Extract the [X, Y] coordinate from the center of the cell holding the provided text.  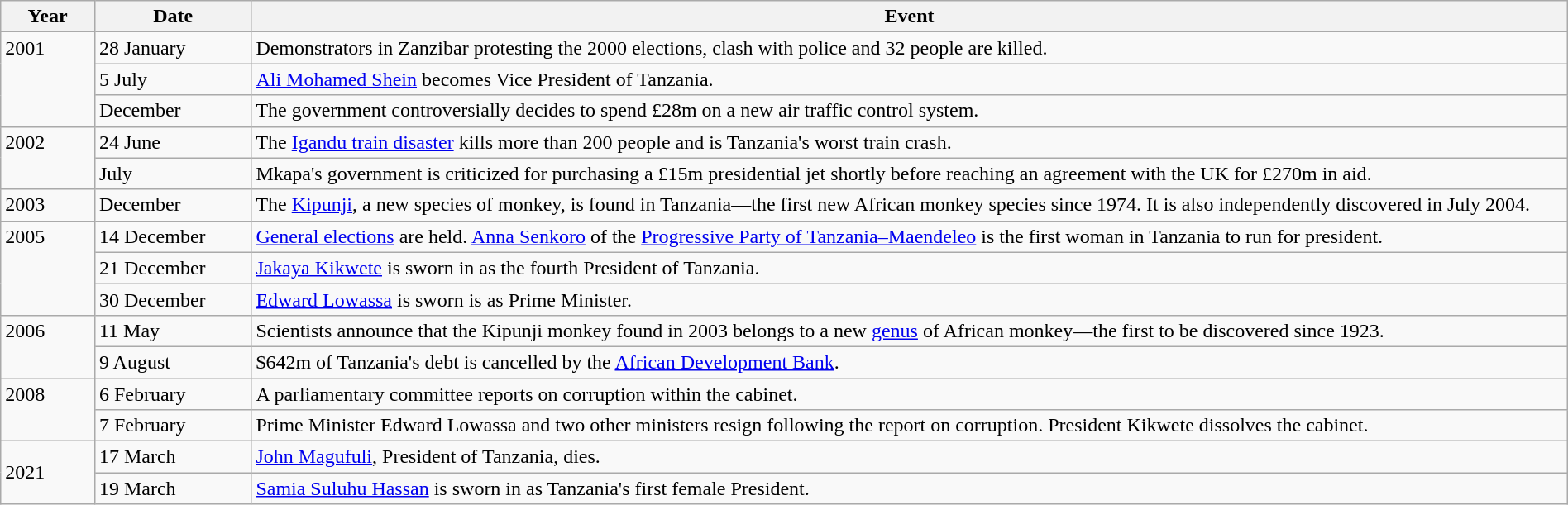
2003 [48, 205]
2001 [48, 79]
17 March [172, 457]
14 December [172, 236]
$642m of Tanzania's debt is cancelled by the African Development Bank. [910, 362]
6 February [172, 394]
2021 [48, 473]
7 February [172, 426]
Samia Suluhu Hassan is sworn in as Tanzania's first female President. [910, 488]
Demonstrators in Zanzibar protesting the 2000 elections, clash with police and 32 people are killed. [910, 48]
Scientists announce that the Kipunji monkey found in 2003 belongs to a new genus of African monkey—the first to be discovered since 1923. [910, 331]
11 May [172, 331]
Event [910, 17]
Year [48, 17]
19 March [172, 488]
28 January [172, 48]
A parliamentary committee reports on corruption within the cabinet. [910, 394]
21 December [172, 268]
2006 [48, 346]
2002 [48, 158]
9 August [172, 362]
July [172, 174]
2005 [48, 268]
Jakaya Kikwete is sworn in as the fourth President of Tanzania. [910, 268]
The Igandu train disaster kills more than 200 people and is Tanzania's worst train crash. [910, 142]
Date [172, 17]
Prime Minister Edward Lowassa and two other ministers resign following the report on corruption. President Kikwete dissolves the cabinet. [910, 426]
2008 [48, 410]
Mkapa's government is criticized for purchasing a £15m presidential jet shortly before reaching an agreement with the UK for £270m in aid. [910, 174]
24 June [172, 142]
Ali Mohamed Shein becomes Vice President of Tanzania. [910, 79]
Edward Lowassa is sworn is as Prime Minister. [910, 299]
5 July [172, 79]
John Magufuli, President of Tanzania, dies. [910, 457]
The government controversially decides to spend £28m on a new air traffic control system. [910, 111]
30 December [172, 299]
General elections are held. Anna Senkoro of the Progressive Party of Tanzania–Maendeleo is the first woman in Tanzania to run for president. [910, 236]
